Pinpoint the cell where the given text exists, returning its [x, y] midpoint coordinate. 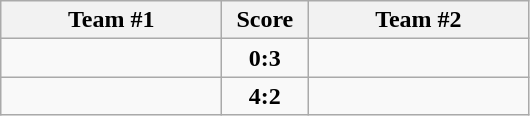
4:2 [265, 96]
Score [265, 20]
0:3 [265, 58]
Team #2 [418, 20]
Team #1 [112, 20]
